Scan for the cell matching the given text and deliver its [x, y] coordinate at center. 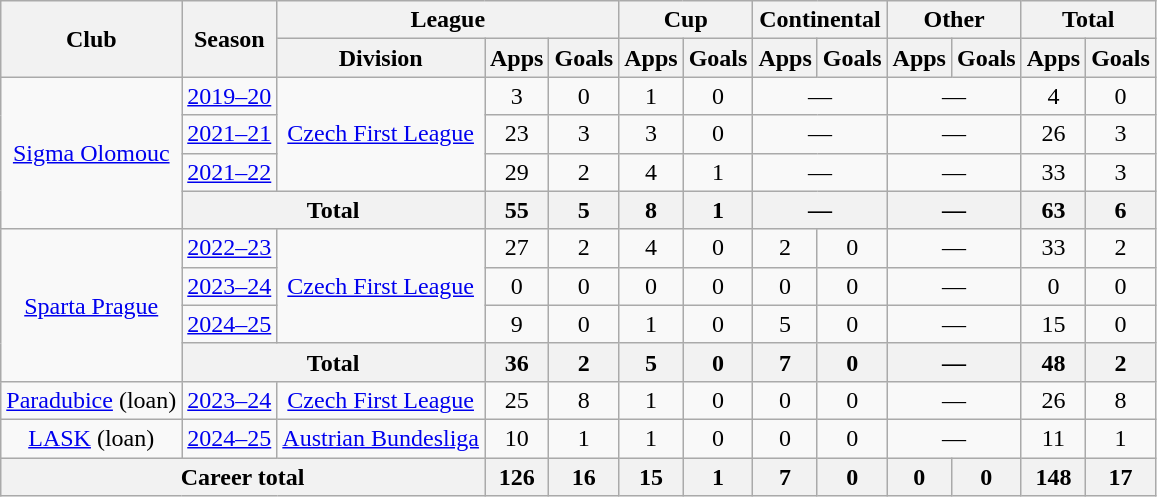
Career total [243, 477]
29 [516, 172]
6 [1121, 210]
36 [516, 362]
23 [516, 134]
League [448, 20]
25 [516, 400]
Continental [820, 20]
17 [1121, 477]
55 [516, 210]
2019–20 [230, 96]
Cup [686, 20]
27 [516, 248]
Austrian Bundesliga [381, 438]
48 [1053, 362]
2021–21 [230, 134]
16 [584, 477]
2021–22 [230, 172]
Other [954, 20]
LASK (loan) [92, 438]
Sparta Prague [92, 305]
126 [516, 477]
10 [516, 438]
11 [1053, 438]
2022–23 [230, 248]
Club [92, 39]
Paradubice (loan) [92, 400]
Sigma Olomouc [92, 153]
Season [230, 39]
Division [381, 58]
63 [1053, 210]
9 [516, 324]
148 [1053, 477]
